Extract the [X, Y] coordinate from the center of the cell holding the provided text.  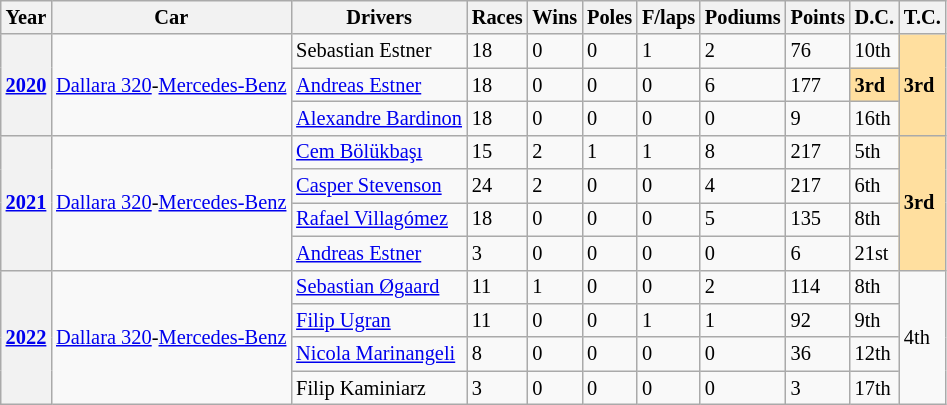
2021 [26, 202]
16th [874, 118]
2022 [26, 338]
4th [922, 338]
Filip Ugran [379, 320]
Casper Stevenson [379, 186]
Sebastian Estner [379, 51]
36 [818, 354]
12th [874, 354]
24 [498, 186]
76 [818, 51]
21st [874, 253]
Rafael Villagómez [379, 219]
15 [498, 152]
Alexandre Bardinon [379, 118]
2020 [26, 84]
Car [171, 17]
6th [874, 186]
5 [743, 219]
Races [498, 17]
Points [818, 17]
Sebastian Øgaard [379, 287]
114 [818, 287]
9th [874, 320]
Drivers [379, 17]
Poles [610, 17]
10th [874, 51]
Cem Bölükbaşı [379, 152]
135 [818, 219]
D.C. [874, 17]
4 [743, 186]
F/laps [668, 17]
Wins [554, 17]
177 [818, 85]
Podiums [743, 17]
5th [874, 152]
T.C. [922, 17]
17th [874, 388]
Year [26, 17]
9 [818, 118]
Filip Kaminiarz [379, 388]
92 [818, 320]
Nicola Marinangeli [379, 354]
